Extract the [x, y] coordinate from the center of the cell holding the provided text.  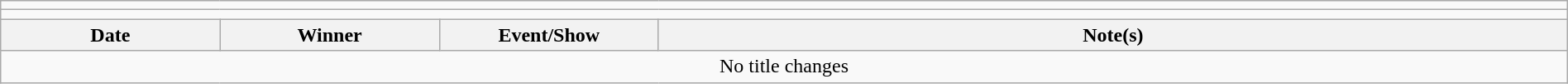
Note(s) [1113, 35]
No title changes [784, 67]
Winner [329, 35]
Date [111, 35]
Event/Show [549, 35]
